Return [x, y] of the center of cell containing provided text 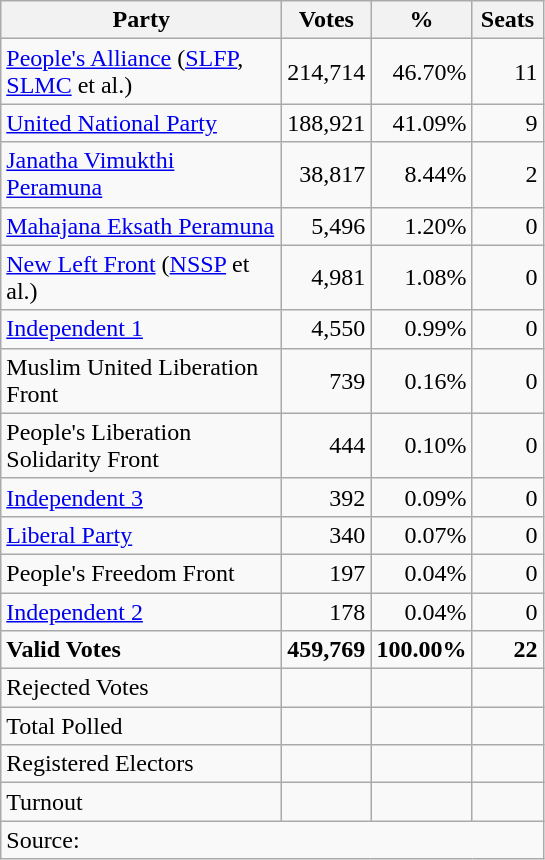
New Left Front (NSSP et al.) [142, 278]
9 [508, 123]
1.08% [422, 278]
8.44% [422, 174]
11 [508, 72]
444 [326, 446]
739 [326, 380]
178 [326, 611]
0.99% [422, 329]
People's Liberation Solidarity Front [142, 446]
Independent 3 [142, 497]
Mahajana Eksath Peramuna [142, 226]
340 [326, 535]
Janatha Vimukthi Peramuna [142, 174]
22 [508, 650]
Muslim United Liberation Front [142, 380]
People's Freedom Front [142, 573]
4,981 [326, 278]
% [422, 20]
Valid Votes [142, 650]
38,817 [326, 174]
0.09% [422, 497]
United National Party [142, 123]
0.16% [422, 380]
5,496 [326, 226]
Independent 2 [142, 611]
Liberal Party [142, 535]
Registered Electors [142, 764]
Independent 1 [142, 329]
214,714 [326, 72]
Seats [508, 20]
46.70% [422, 72]
Source: [272, 840]
Total Polled [142, 726]
0.10% [422, 446]
41.09% [422, 123]
People's Alliance (SLFP, SLMC et al.) [142, 72]
Party [142, 20]
Votes [326, 20]
100.00% [422, 650]
4,550 [326, 329]
0.07% [422, 535]
1.20% [422, 226]
Rejected Votes [142, 688]
188,921 [326, 123]
2 [508, 174]
197 [326, 573]
459,769 [326, 650]
392 [326, 497]
Turnout [142, 802]
